From the cell containing the given text, extract its center point as [x, y] coordinate. 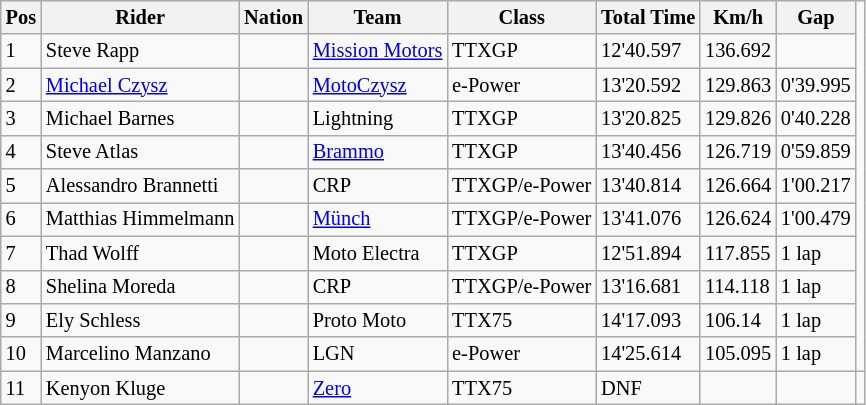
Marcelino Manzano [140, 354]
5 [21, 186]
Gap [816, 17]
0'39.995 [816, 85]
Steve Rapp [140, 51]
Zero [378, 388]
12'51.894 [648, 253]
1'00.479 [816, 219]
Lightning [378, 118]
Shelina Moreda [140, 287]
Total Time [648, 17]
Steve Atlas [140, 152]
Matthias Himmelmann [140, 219]
136.692 [738, 51]
126.624 [738, 219]
13'40.456 [648, 152]
105.095 [738, 354]
13'40.814 [648, 186]
3 [21, 118]
Michael Barnes [140, 118]
13'20.592 [648, 85]
Nation [274, 17]
LGN [378, 354]
10 [21, 354]
4 [21, 152]
Rider [140, 17]
126.664 [738, 186]
117.855 [738, 253]
Class [522, 17]
129.826 [738, 118]
12'40.597 [648, 51]
7 [21, 253]
Brammo [378, 152]
Mission Motors [378, 51]
Ely Schless [140, 320]
Alessandro Brannetti [140, 186]
MotoCzysz [378, 85]
14'25.614 [648, 354]
Km/h [738, 17]
126.719 [738, 152]
13'41.076 [648, 219]
106.14 [738, 320]
Pos [21, 17]
Münch [378, 219]
1'00.217 [816, 186]
0'59.859 [816, 152]
129.863 [738, 85]
DNF [648, 388]
9 [21, 320]
Kenyon Kluge [140, 388]
1 [21, 51]
Moto Electra [378, 253]
Michael Czysz [140, 85]
11 [21, 388]
Team [378, 17]
8 [21, 287]
114.118 [738, 287]
6 [21, 219]
13'16.681 [648, 287]
2 [21, 85]
Thad Wolff [140, 253]
0'40.228 [816, 118]
14'17.093 [648, 320]
Proto Moto [378, 320]
13'20.825 [648, 118]
